For the text-containing cell, return its midpoint in (x, y) coordinate format. 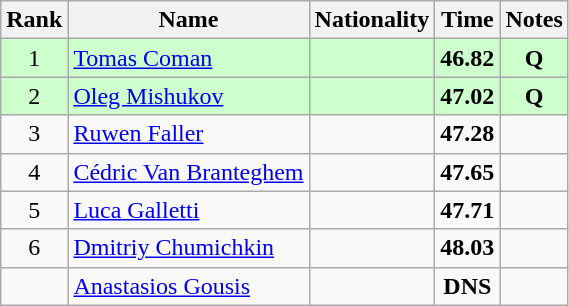
48.03 (468, 248)
3 (34, 134)
DNS (468, 286)
6 (34, 248)
Anastasios Gousis (188, 286)
Notes (534, 20)
Dmitriy Chumichkin (188, 248)
Luca Galletti (188, 210)
5 (34, 210)
47.02 (468, 96)
Time (468, 20)
1 (34, 58)
46.82 (468, 58)
Cédric Van Branteghem (188, 172)
Nationality (372, 20)
Name (188, 20)
4 (34, 172)
47.71 (468, 210)
2 (34, 96)
47.28 (468, 134)
Tomas Coman (188, 58)
47.65 (468, 172)
Oleg Mishukov (188, 96)
Rank (34, 20)
Ruwen Faller (188, 134)
